From the cell containing the given text, extract its center point as [x, y] coordinate. 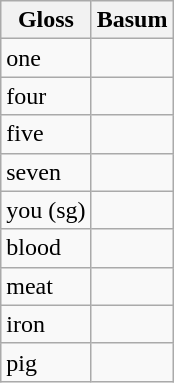
seven [46, 172]
meat [46, 286]
iron [46, 324]
you (sg) [46, 210]
five [46, 134]
four [46, 96]
blood [46, 248]
one [46, 58]
Basum [132, 20]
pig [46, 362]
Gloss [46, 20]
